Provide the (x, y) coordinate of the cell's center where the given text is located.  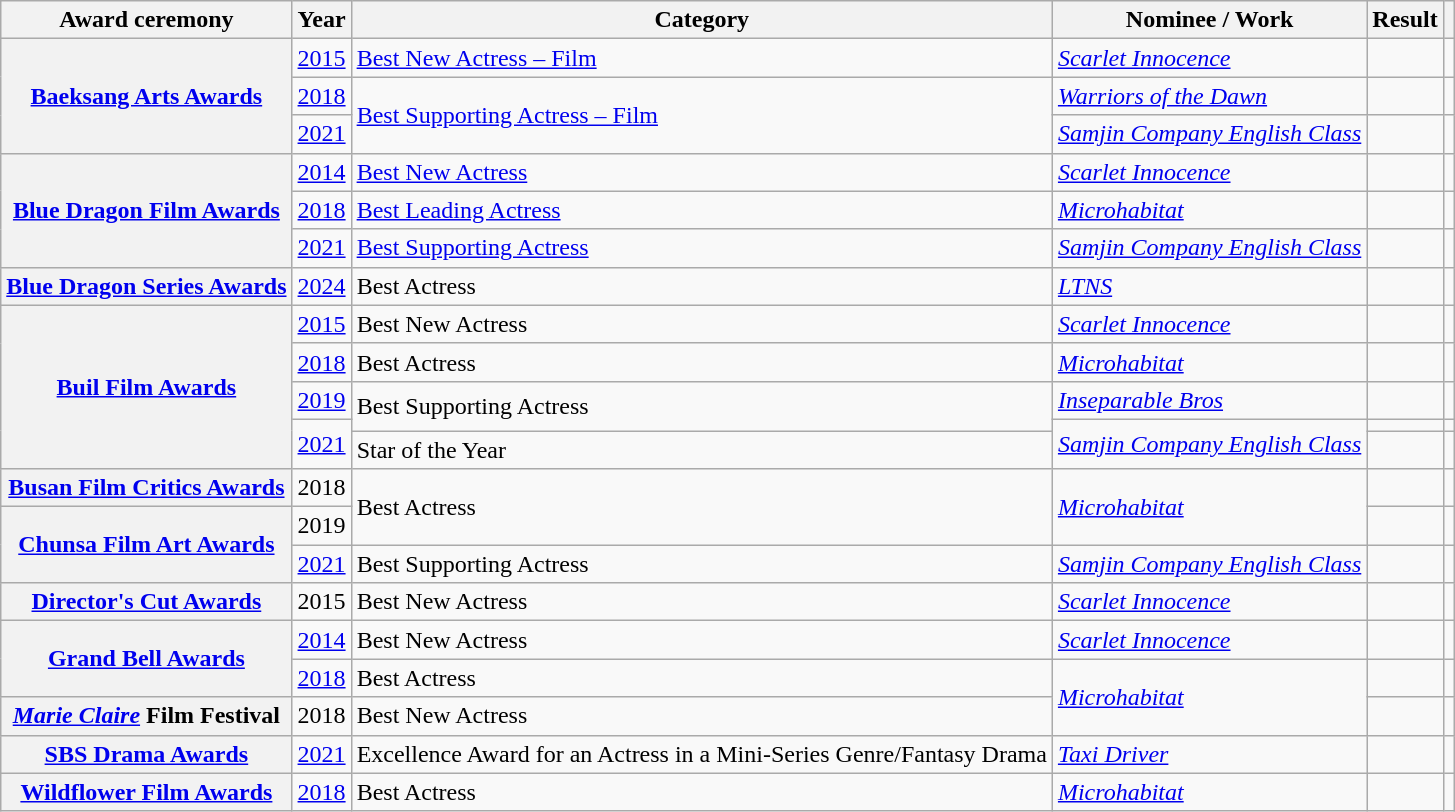
Best Supporting Actress – Film (702, 115)
Award ceremony (146, 20)
SBS Drama Awards (146, 754)
Taxi Driver (1209, 754)
Category (702, 20)
Year (322, 20)
Busan Film Critics Awards (146, 488)
Buil Film Awards (146, 386)
Marie Claire Film Festival (146, 716)
Blue Dragon Film Awards (146, 210)
2024 (322, 286)
Chunsa Film Art Awards (146, 545)
Inseparable Bros (1209, 400)
Best Leading Actress (702, 210)
Nominee / Work (1209, 20)
Result (1405, 20)
Warriors of the Dawn (1209, 96)
Blue Dragon Series Awards (146, 286)
Director's Cut Awards (146, 602)
Best New Actress – Film (702, 58)
LTNS (1209, 286)
Baeksang Arts Awards (146, 96)
Grand Bell Awards (146, 659)
Excellence Award for an Actress in a Mini-Series Genre/Fantasy Drama (702, 754)
Wildflower Film Awards (146, 792)
Star of the Year (702, 449)
